Search for the cell housing the specified text and yield its (x, y) center coordinate. 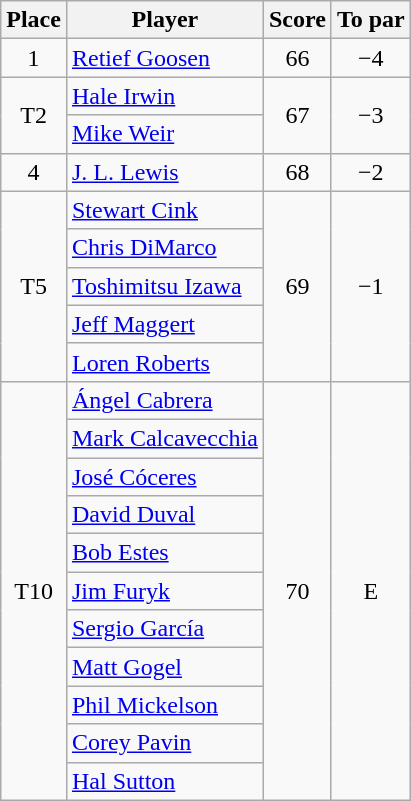
Sergio García (164, 629)
−4 (370, 58)
Hale Irwin (164, 96)
Retief Goosen (164, 58)
David Duval (164, 515)
−3 (370, 115)
69 (297, 286)
José Cóceres (164, 477)
70 (297, 590)
Toshimitsu Izawa (164, 286)
Matt Gogel (164, 667)
Jeff Maggert (164, 324)
Stewart Cink (164, 210)
Ángel Cabrera (164, 400)
−2 (370, 172)
Jim Furyk (164, 591)
T5 (34, 286)
Mike Weir (164, 134)
Bob Estes (164, 553)
4 (34, 172)
Phil Mickelson (164, 705)
Mark Calcavecchia (164, 438)
−1 (370, 286)
1 (34, 58)
Score (297, 20)
J. L. Lewis (164, 172)
67 (297, 115)
Chris DiMarco (164, 248)
To par (370, 20)
Place (34, 20)
66 (297, 58)
Loren Roberts (164, 362)
T2 (34, 115)
Hal Sutton (164, 781)
68 (297, 172)
Player (164, 20)
T10 (34, 590)
Corey Pavin (164, 743)
E (370, 590)
